Locate the cell with the specified text and output its [x, y] center coordinate. 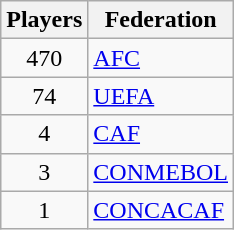
1 [44, 210]
UEFA [161, 96]
Players [44, 20]
Federation [161, 20]
CONCACAF [161, 210]
4 [44, 134]
AFC [161, 58]
74 [44, 96]
470 [44, 58]
CONMEBOL [161, 172]
3 [44, 172]
CAF [161, 134]
